Extract the (x, y) coordinate from the center of the cell holding the provided text.  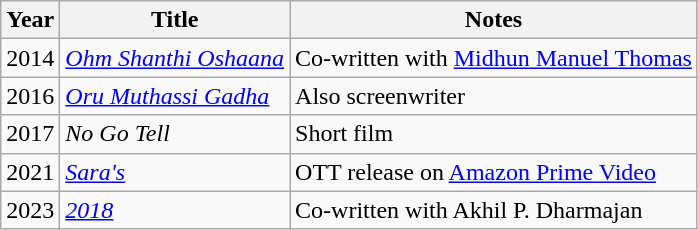
2017 (30, 134)
OTT release on Amazon Prime Video (494, 172)
Title (175, 20)
2023 (30, 210)
2016 (30, 96)
Oru Muthassi Gadha (175, 96)
Notes (494, 20)
No Go Tell (175, 134)
Co-written with Akhil P. Dharmajan (494, 210)
2021 (30, 172)
Sara's (175, 172)
Short film (494, 134)
2014 (30, 58)
Co-written with Midhun Manuel Thomas (494, 58)
Ohm Shanthi Oshaana (175, 58)
Also screenwriter (494, 96)
2018 (175, 210)
Year (30, 20)
